Return the (x, y) coordinate for the center point of the cell that contains the specified text.  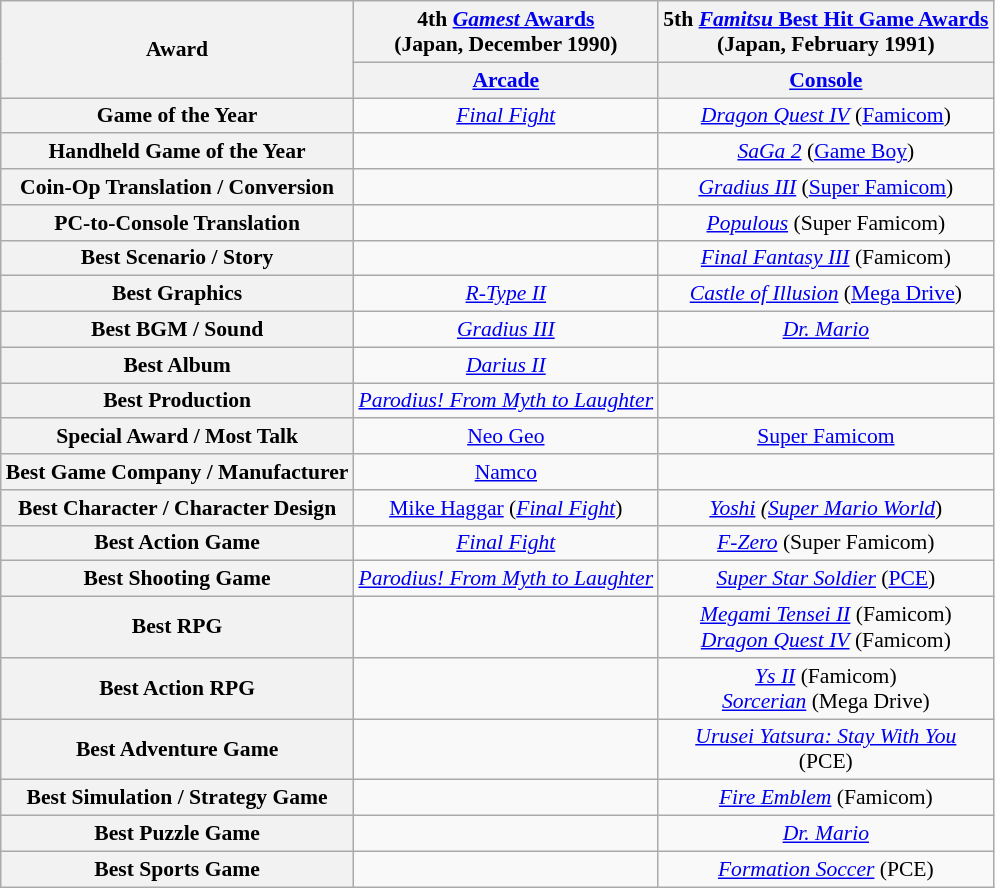
F-Zero (Super Famicom) (826, 543)
Special Award / Most Talk (178, 437)
Urusei Yatsura: Stay With You (PCE) (826, 750)
4th Gamest Awards (Japan, December 1990) (506, 32)
Neo Geo (506, 437)
Mike Haggar (Final Fight) (506, 508)
Gradius III (Super Famicom) (826, 187)
Best Production (178, 401)
Best RPG (178, 628)
Game of the Year (178, 116)
Final Fantasy III (Famicom) (826, 258)
Best Action RPG (178, 688)
Best Sports Game (178, 869)
Darius II (506, 365)
Castle of Illusion (Mega Drive) (826, 294)
Best Puzzle Game (178, 834)
Best Game Company / Manufacturer (178, 472)
Yoshi (Super Mario World) (826, 508)
Gradius III (506, 330)
Super Star Soldier (PCE) (826, 579)
Coin-Op Translation / Conversion (178, 187)
Arcade (506, 80)
5th Famitsu Best Hit Game Awards (Japan, February 1991) (826, 32)
Namco (506, 472)
Best Character / Character Design (178, 508)
Best Album (178, 365)
Best Graphics (178, 294)
Best Action Game (178, 543)
Best BGM / Sound (178, 330)
Handheld Game of the Year (178, 152)
Console (826, 80)
Award (178, 50)
Best Simulation / Strategy Game (178, 798)
Fire Emblem (Famicom) (826, 798)
Super Famicom (826, 437)
Formation Soccer (PCE) (826, 869)
R-Type II (506, 294)
Megami Tensei II (Famicom) Dragon Quest IV (Famicom) (826, 628)
Populous (Super Famicom) (826, 223)
Dragon Quest IV (Famicom) (826, 116)
Best Scenario / Story (178, 258)
Ys II (Famicom) Sorcerian (Mega Drive) (826, 688)
PC-to-Console Translation (178, 223)
SaGa 2 (Game Boy) (826, 152)
Best Adventure Game (178, 750)
Best Shooting Game (178, 579)
